Scan for the cell matching the given text and deliver its (X, Y) coordinate at center. 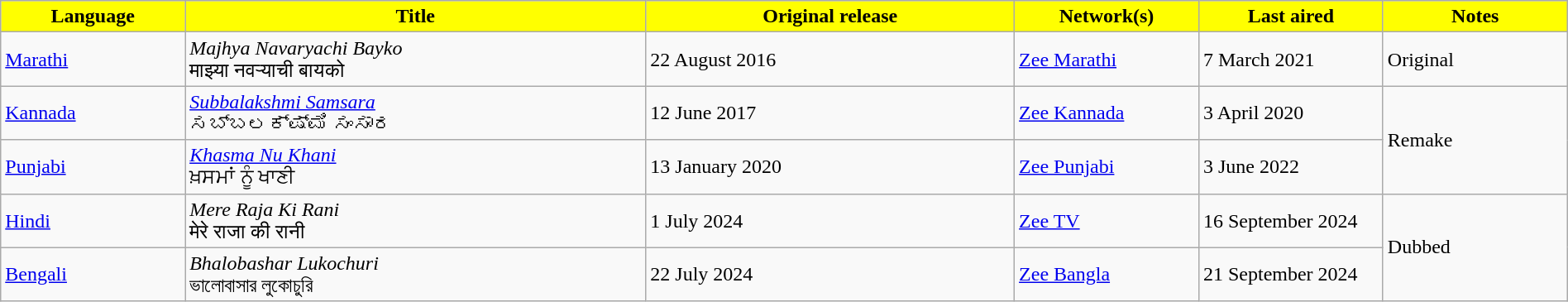
Original release (830, 17)
3 June 2022 (1290, 167)
Last aired (1290, 17)
Zee Punjabi (1107, 167)
Zee Marathi (1107, 60)
Marathi (93, 60)
21 September 2024 (1290, 275)
Original (1475, 60)
Notes (1475, 17)
Bengali (93, 275)
3 April 2020 (1290, 113)
1 July 2024 (830, 220)
Network(s) (1107, 17)
Hindi (93, 220)
Bhalobashar Lukochuri ভালোবাসার লুকোচুরি (415, 275)
Title (415, 17)
22 August 2016 (830, 60)
Punjabi (93, 167)
7 March 2021 (1290, 60)
Mere Raja Ki Rani मेरे राजा की रानी (415, 220)
22 July 2024 (830, 275)
13 January 2020 (830, 167)
Dubbed (1475, 247)
Subbalakshmi Samsara ಸಬ್ಬಲಕ್ಷ್ಮಿ ಸಂಸಾರ (415, 113)
Kannada (93, 113)
Remake (1475, 140)
Language (93, 17)
Khasma Nu Khani ਖ਼ਸਮਾਂ ਨੂੰ ਖਾਣੀ (415, 167)
16 September 2024 (1290, 220)
Zee TV (1107, 220)
Zee Bangla (1107, 275)
Zee Kannada (1107, 113)
Majhya Navaryachi Bayko माझ्या नवऱ्याची बायको (415, 60)
12 June 2017 (830, 113)
